Scan for the cell matching the given text and deliver its (x, y) coordinate at center. 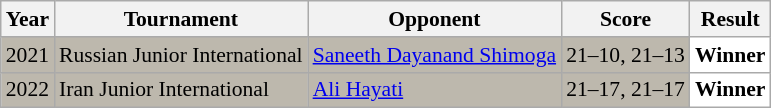
Score (626, 19)
Result (730, 19)
Opponent (435, 19)
21–10, 21–13 (626, 55)
Russian Junior International (181, 55)
Year (28, 19)
Iran Junior International (181, 90)
21–17, 21–17 (626, 90)
Saneeth Dayanand Shimoga (435, 55)
2022 (28, 90)
Tournament (181, 19)
2021 (28, 55)
Ali Hayati (435, 90)
